From the cell containing the given text, extract its center point as [x, y] coordinate. 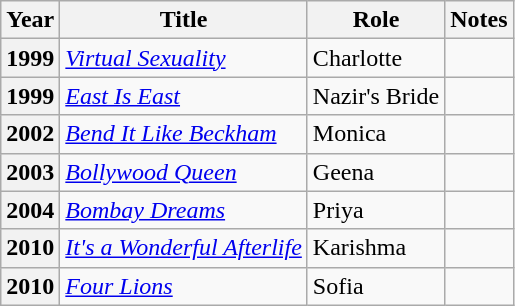
It's a Wonderful Afterlife [184, 248]
Geena [376, 172]
Role [376, 20]
2002 [30, 134]
East Is East [184, 96]
2004 [30, 210]
Virtual Sexuality [184, 58]
Nazir's Bride [376, 96]
Bombay Dreams [184, 210]
Year [30, 20]
Charlotte [376, 58]
Sofia [376, 286]
Priya [376, 210]
Bend It Like Beckham [184, 134]
Monica [376, 134]
Four Lions [184, 286]
Notes [479, 20]
2003 [30, 172]
Bollywood Queen [184, 172]
Title [184, 20]
Karishma [376, 248]
